Return (x, y) of the center of cell containing provided text 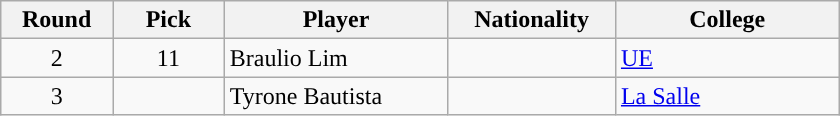
Pick (168, 20)
3 (57, 96)
La Salle (727, 96)
Braulio Lim (336, 58)
Tyrone Bautista (336, 96)
Player (336, 20)
11 (168, 58)
2 (57, 58)
Nationality (532, 20)
UE (727, 58)
College (727, 20)
Round (57, 20)
